Pinpoint the cell where the given text exists, returning its (x, y) midpoint coordinate. 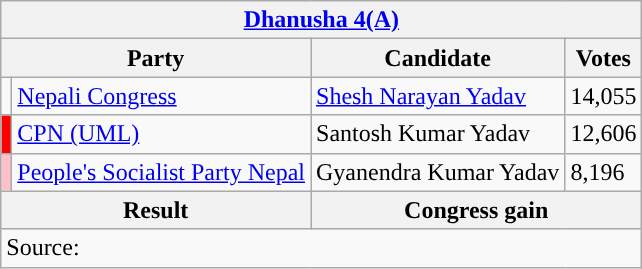
Shesh Narayan Yadav (437, 96)
12,606 (604, 134)
8,196 (604, 172)
Result (156, 210)
Party (156, 58)
Votes (604, 58)
Source: (322, 248)
Candidate (437, 58)
People's Socialist Party Nepal (162, 172)
Dhanusha 4(A) (322, 20)
Santosh Kumar Yadav (437, 134)
Congress gain (476, 210)
Nepali Congress (162, 96)
14,055 (604, 96)
Gyanendra Kumar Yadav (437, 172)
CPN (UML) (162, 134)
